Detect which cell encompasses the target text, then output its (X, Y) center coordinate. 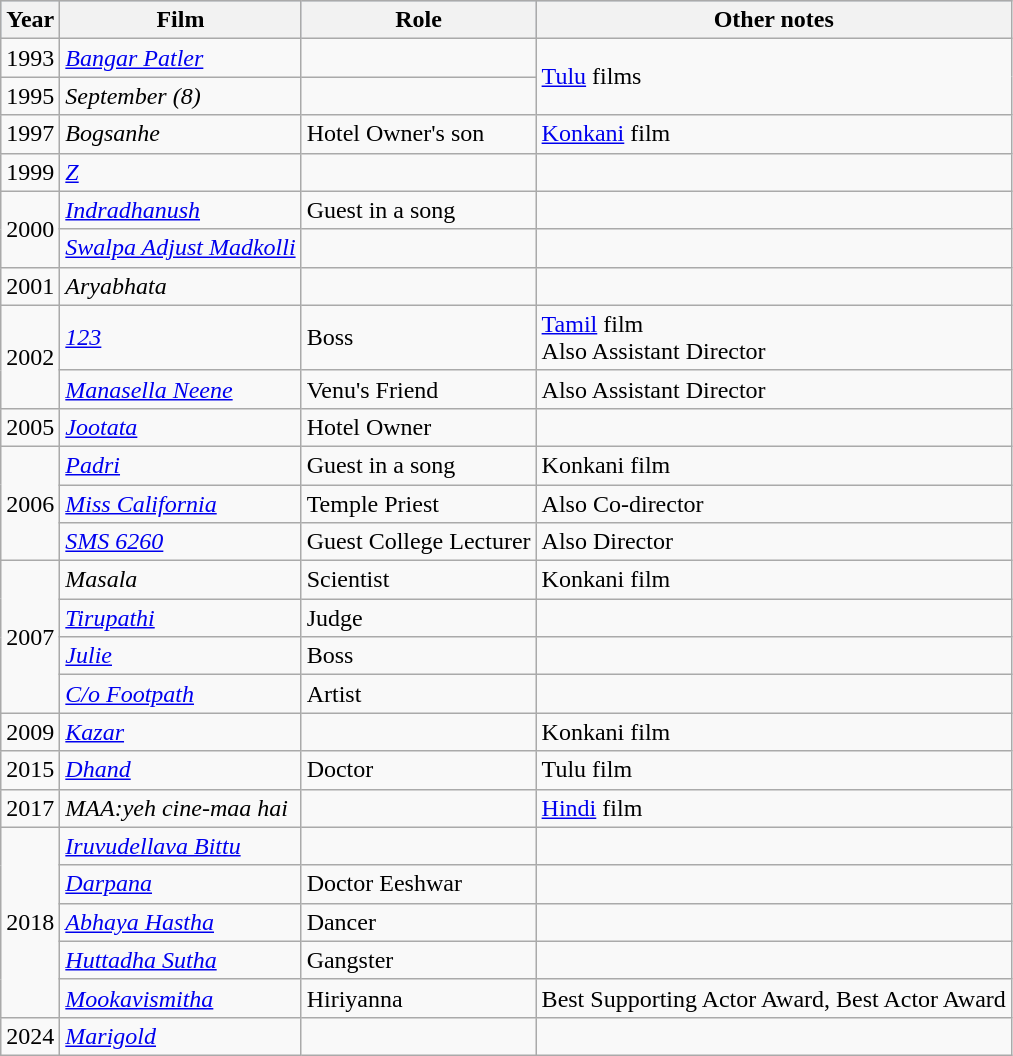
2018 (30, 922)
SMS 6260 (180, 542)
Jootata (180, 427)
Dhand (180, 770)
1993 (30, 58)
2001 (30, 286)
Also Director (774, 542)
2024 (30, 1036)
Indradhanush (180, 210)
Iruvudellava Bittu (180, 846)
Huttadha Sutha (180, 960)
1997 (30, 134)
Bogsanhe (180, 134)
2006 (30, 503)
Year (30, 20)
Doctor (418, 770)
Film (180, 20)
Artist (418, 694)
Venu's Friend (418, 389)
Mookavismitha (180, 998)
Padri (180, 465)
Miss California (180, 503)
Bangar Patler (180, 58)
Manasella Neene (180, 389)
Tulu film (774, 770)
Abhaya Hastha (180, 922)
2015 (30, 770)
Dancer (418, 922)
Gangster (418, 960)
Tamil film Also Assistant Director (774, 338)
Hotel Owner (418, 427)
Hotel Owner's son (418, 134)
Z (180, 172)
Swalpa Adjust Madkolli (180, 248)
Tirupathi (180, 618)
Other notes (774, 20)
Best Supporting Actor Award, Best Actor Award (774, 998)
September (8) (180, 96)
Role (418, 20)
123 (180, 338)
Judge (418, 618)
Tulu films (774, 77)
Masala (180, 580)
2000 (30, 229)
Marigold (180, 1036)
MAA:yeh cine-maa hai (180, 808)
Scientist (418, 580)
Guest College Lecturer (418, 542)
2009 (30, 732)
Hindi film (774, 808)
Aryabhata (180, 286)
Julie (180, 656)
Hiriyanna (418, 998)
1999 (30, 172)
Doctor Eeshwar (418, 884)
Also Assistant Director (774, 389)
2005 (30, 427)
1995 (30, 96)
Darpana (180, 884)
C/o Footpath (180, 694)
2017 (30, 808)
Temple Priest (418, 503)
Kazar (180, 732)
2002 (30, 356)
Also Co-director (774, 503)
2007 (30, 637)
